Return the [x, y] coordinate for the center point of the cell that contains the specified text.  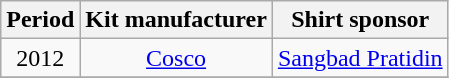
2012 [40, 58]
Shirt sponsor [360, 20]
Period [40, 20]
Kit manufacturer [176, 20]
Cosco [176, 58]
Sangbad Pratidin [360, 58]
